Scan for the cell matching the given text and deliver its (x, y) coordinate at center. 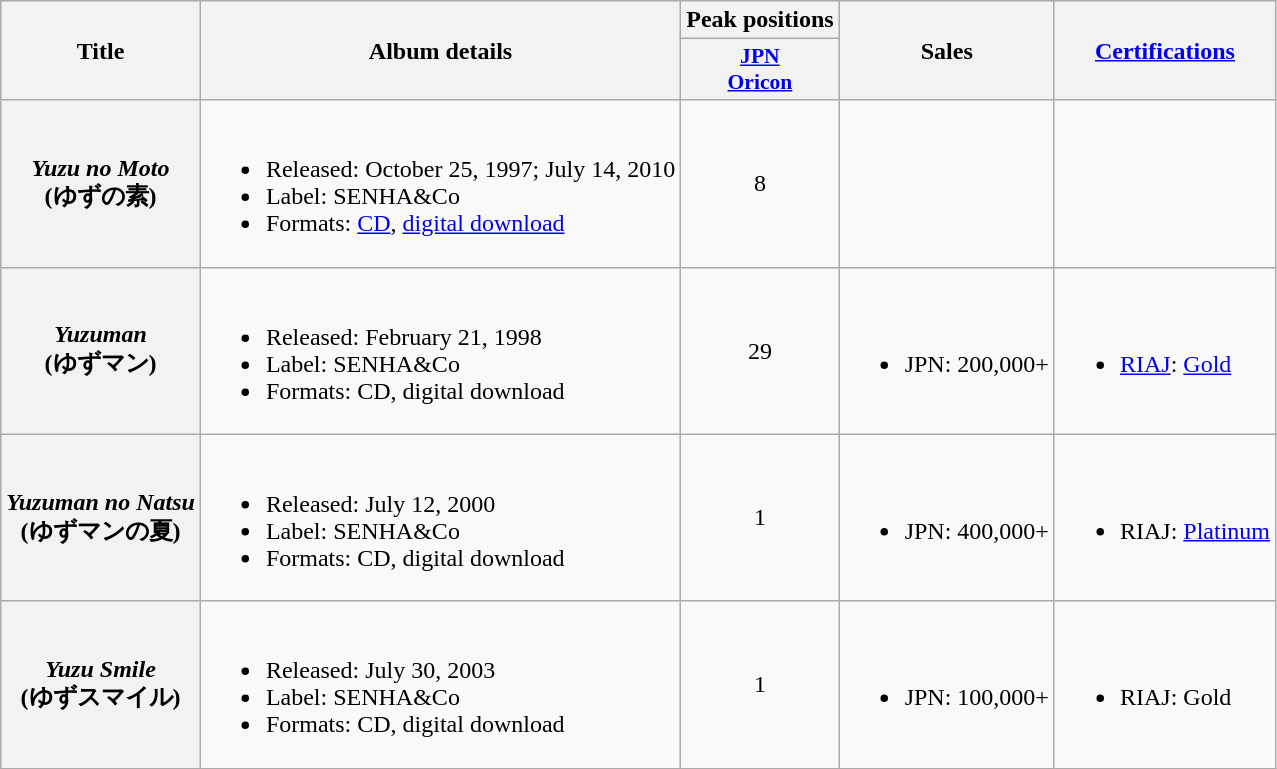
JPN: 400,000+ (946, 518)
8 (760, 184)
Yuzuman no Natsu(ゆずマンの夏) (101, 518)
JPN: 200,000+ (946, 350)
Certifications (1164, 50)
Album details (440, 50)
Released: February 21, 1998Label: SENHA&CoFormats: CD, digital download (440, 350)
Sales (946, 50)
Yuzuman(ゆずマン) (101, 350)
Yuzu no Moto(ゆずの素) (101, 184)
JPNOricon (760, 70)
RIAJ: Platinum (1164, 518)
Title (101, 50)
Peak positions (760, 20)
29 (760, 350)
Yuzu Smile(ゆずスマイル) (101, 684)
Released: July 12, 2000Label: SENHA&CoFormats: CD, digital download (440, 518)
Released: July 30, 2003Label: SENHA&CoFormats: CD, digital download (440, 684)
Released: October 25, 1997; July 14, 2010 Label: SENHA&CoFormats: CD, digital download (440, 184)
JPN: 100,000+ (946, 684)
